Output the [X, Y] coordinate of the center of the cell containing the given text.  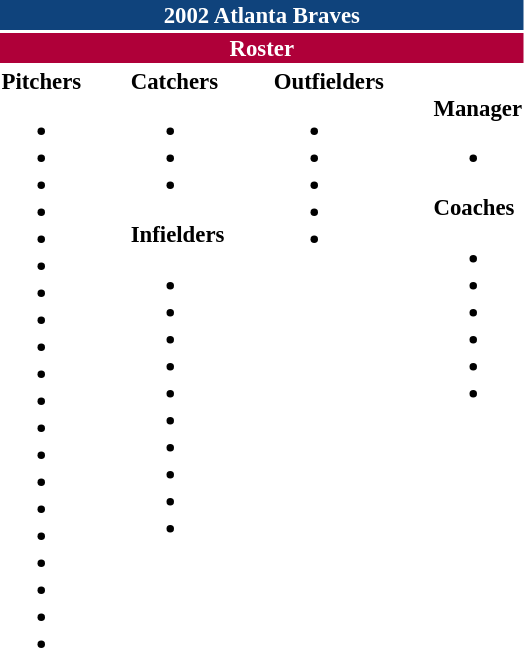
Roster [262, 48]
2002 Atlanta Braves [262, 15]
